Search for the cell housing the specified text and yield its [X, Y] center coordinate. 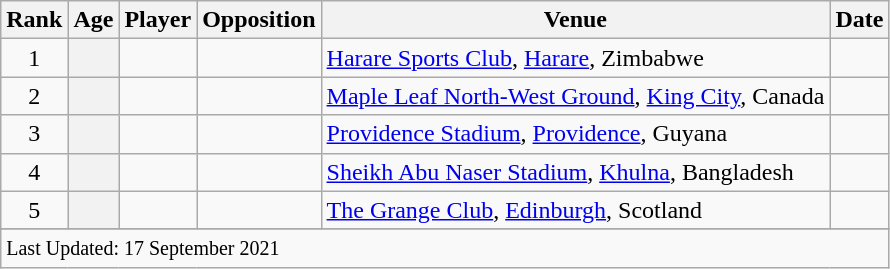
Rank [34, 20]
4 [34, 172]
Opposition [259, 20]
3 [34, 134]
Sheikh Abu Naser Stadium, Khulna, Bangladesh [576, 172]
Player [158, 20]
1 [34, 58]
Providence Stadium, Providence, Guyana [576, 134]
5 [34, 210]
The Grange Club, Edinburgh, Scotland [576, 210]
Harare Sports Club, Harare, Zimbabwe [576, 58]
Date [860, 20]
2 [34, 96]
Last Updated: 17 September 2021 [445, 248]
Maple Leaf North-West Ground, King City, Canada [576, 96]
Age [94, 20]
Venue [576, 20]
